Find where the given text appears and provide that cell's center as (X, Y) coordinate. 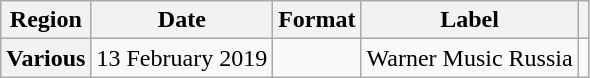
Label (470, 20)
Warner Music Russia (470, 58)
Date (182, 20)
Various (46, 58)
13 February 2019 (182, 58)
Region (46, 20)
Format (317, 20)
